Determine the (X, Y) coordinate at the center of the cell enclosing the given text.  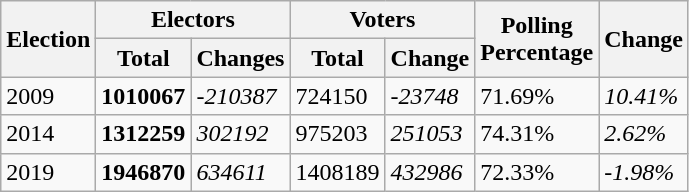
72.33% (537, 172)
2019 (48, 172)
2014 (48, 134)
Electors (193, 20)
302192 (240, 134)
-210387 (240, 96)
2009 (48, 96)
1312259 (144, 134)
251053 (430, 134)
Voters (382, 20)
1010067 (144, 96)
2.62% (644, 134)
PollingPercentage (537, 39)
724150 (338, 96)
71.69% (537, 96)
975203 (338, 134)
634611 (240, 172)
-1.98% (644, 172)
74.31% (537, 134)
1946870 (144, 172)
1408189 (338, 172)
432986 (430, 172)
Changes (240, 58)
-23748 (430, 96)
10.41% (644, 96)
Election (48, 39)
